Scan for the cell matching the given text and deliver its (X, Y) coordinate at center. 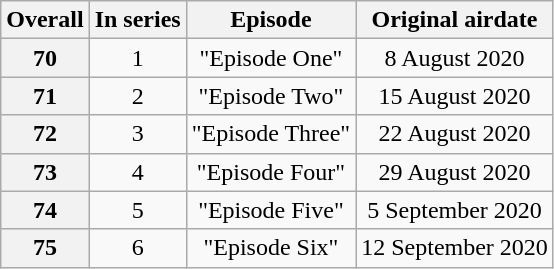
"Episode Five" (271, 210)
Original airdate (455, 20)
70 (45, 58)
Episode (271, 20)
73 (45, 172)
"Episode One" (271, 58)
"Episode Four" (271, 172)
72 (45, 134)
4 (138, 172)
1 (138, 58)
"Episode Six" (271, 248)
In series (138, 20)
71 (45, 96)
74 (45, 210)
2 (138, 96)
"Episode Two" (271, 96)
22 August 2020 (455, 134)
6 (138, 248)
5 September 2020 (455, 210)
15 August 2020 (455, 96)
29 August 2020 (455, 172)
3 (138, 134)
75 (45, 248)
8 August 2020 (455, 58)
Overall (45, 20)
5 (138, 210)
"Episode Three" (271, 134)
12 September 2020 (455, 248)
